Locate the cell with the specified text and output its (x, y) center coordinate. 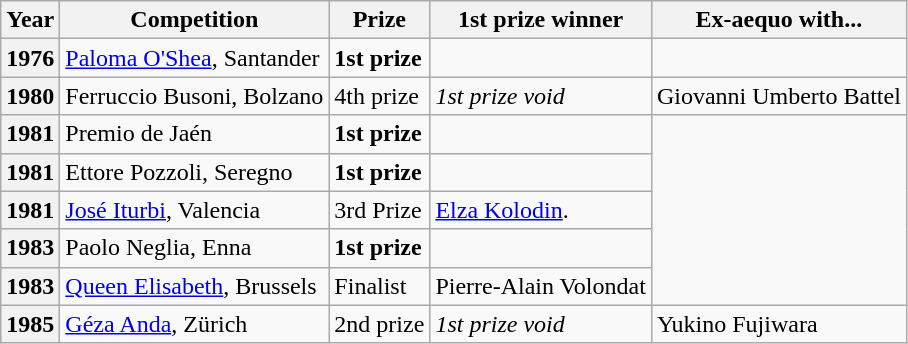
Premio de Jaén (194, 134)
4th prize (380, 96)
Ferruccio Busoni, Bolzano (194, 96)
3rd Prize (380, 210)
Paolo Neglia, Enna (194, 248)
Elza Kolodin. (540, 210)
José Iturbi, Valencia (194, 210)
Competition (194, 20)
Prize (380, 20)
Ex-aequo with... (778, 20)
Yukino Fujiwara (778, 324)
Year (30, 20)
Queen Elisabeth, Brussels (194, 286)
1st prize winner (540, 20)
Finalist (380, 286)
Giovanni Umberto Battel (778, 96)
1980 (30, 96)
1976 (30, 58)
Paloma O'Shea, Santander (194, 58)
Ettore Pozzoli, Seregno (194, 172)
2nd prize (380, 324)
Pierre-Alain Volondat (540, 286)
1985 (30, 324)
Géza Anda, Zürich (194, 324)
